Output the (x, y) coordinate of the center of the cell containing the given text.  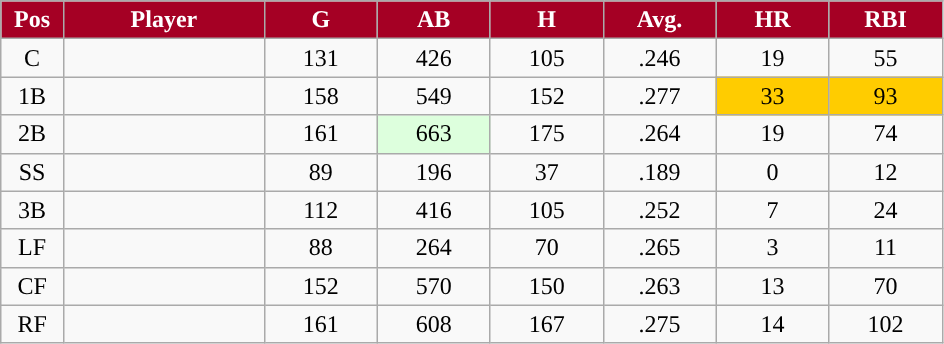
663 (434, 134)
RF (32, 324)
LF (32, 248)
416 (434, 210)
.275 (660, 324)
Pos (32, 20)
.252 (660, 210)
89 (320, 172)
RBI (886, 20)
3 (772, 248)
2B (32, 134)
93 (886, 96)
.189 (660, 172)
167 (546, 324)
150 (546, 286)
14 (772, 324)
24 (886, 210)
102 (886, 324)
11 (886, 248)
175 (546, 134)
549 (434, 96)
CF (32, 286)
12 (886, 172)
Player (164, 20)
H (546, 20)
37 (546, 172)
158 (320, 96)
33 (772, 96)
112 (320, 210)
.246 (660, 58)
13 (772, 286)
C (32, 58)
7 (772, 210)
.263 (660, 286)
.264 (660, 134)
G (320, 20)
SS (32, 172)
74 (886, 134)
.277 (660, 96)
.265 (660, 248)
608 (434, 324)
Avg. (660, 20)
196 (434, 172)
1B (32, 96)
55 (886, 58)
570 (434, 286)
HR (772, 20)
131 (320, 58)
AB (434, 20)
3B (32, 210)
88 (320, 248)
0 (772, 172)
426 (434, 58)
264 (434, 248)
